Search for the cell housing the specified text and yield its [X, Y] center coordinate. 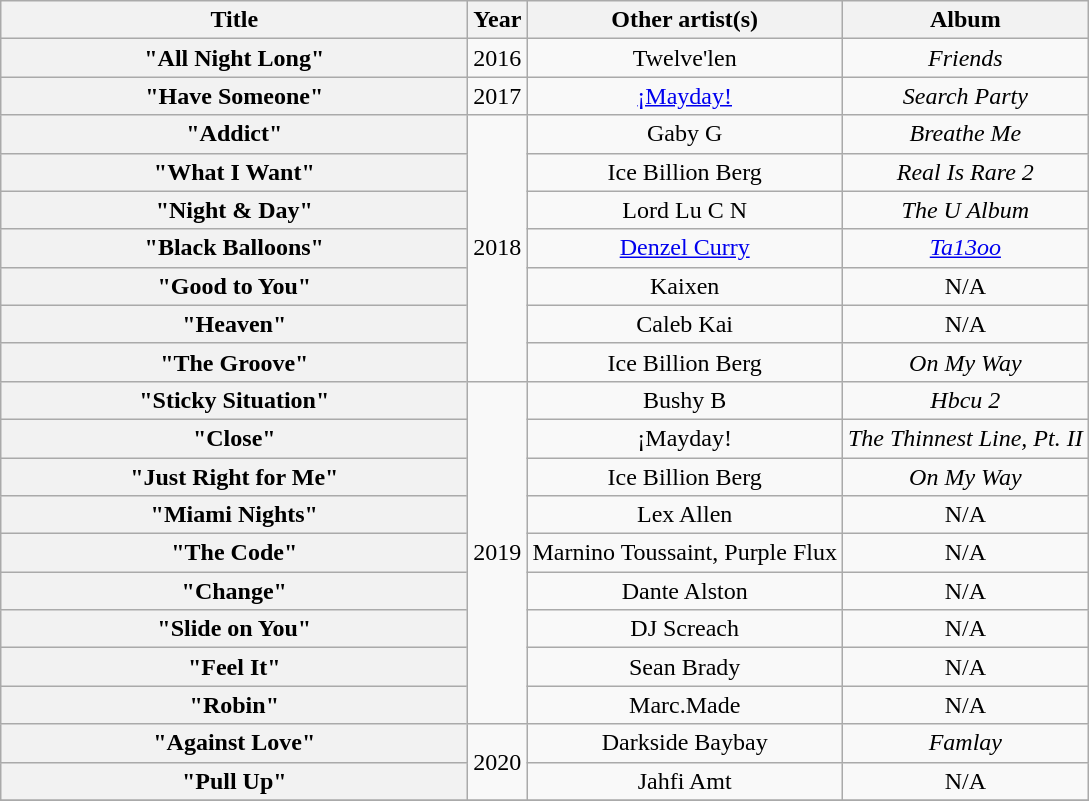
"Robin" [234, 705]
Twelve'len [685, 58]
"Just Right for Me" [234, 477]
Album [965, 20]
2016 [498, 58]
Marc.Made [685, 705]
2017 [498, 96]
Bushy B [685, 400]
"Sticky Situation" [234, 400]
"Good to You" [234, 286]
Friends [965, 58]
"Slide on You" [234, 629]
Hbcu 2 [965, 400]
"Black Balloons" [234, 248]
Lord Lu C N [685, 210]
"Feel It" [234, 667]
Other artist(s) [685, 20]
"Change" [234, 591]
Gaby G [685, 134]
"What I Want" [234, 172]
Real Is Rare 2 [965, 172]
Jahfi Amt [685, 781]
Sean Brady [685, 667]
Ta13oo [965, 248]
"Pull Up" [234, 781]
2018 [498, 248]
"Close" [234, 438]
"All Night Long" [234, 58]
Title [234, 20]
"Miami Nights" [234, 515]
Denzel Curry [685, 248]
Search Party [965, 96]
Breathe Me [965, 134]
DJ Screach [685, 629]
The U Album [965, 210]
"The Code" [234, 553]
"The Groove" [234, 362]
Famlay [965, 743]
"Addict" [234, 134]
2020 [498, 762]
The Thinnest Line, Pt. II [965, 438]
Lex Allen [685, 515]
Kaixen [685, 286]
Darkside Baybay [685, 743]
"Have Someone" [234, 96]
2019 [498, 552]
"Against Love" [234, 743]
"Heaven" [234, 324]
"Night & Day" [234, 210]
Caleb Kai [685, 324]
Dante Alston [685, 591]
Year [498, 20]
Marnino Toussaint, Purple Flux [685, 553]
